Determine the [X, Y] coordinate at the center of the cell enclosing the given text.  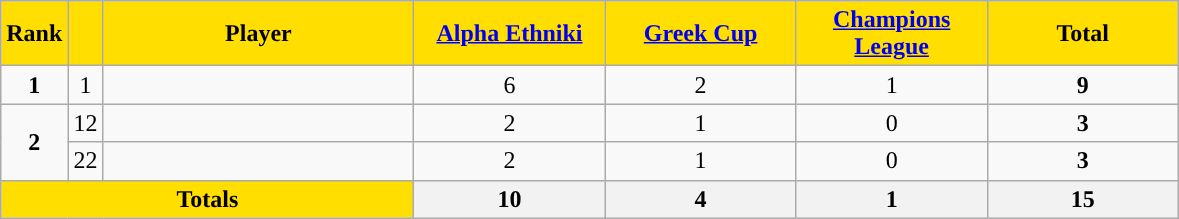
Champions League [892, 34]
Greek Cup [700, 34]
22 [86, 161]
Player [258, 34]
4 [700, 199]
15 [1082, 199]
Rank [34, 34]
12 [86, 123]
Alpha Ethniki [510, 34]
Totals [208, 199]
10 [510, 199]
9 [1082, 85]
Total [1082, 34]
6 [510, 85]
